Locate the cell with the specified text and output its (x, y) center coordinate. 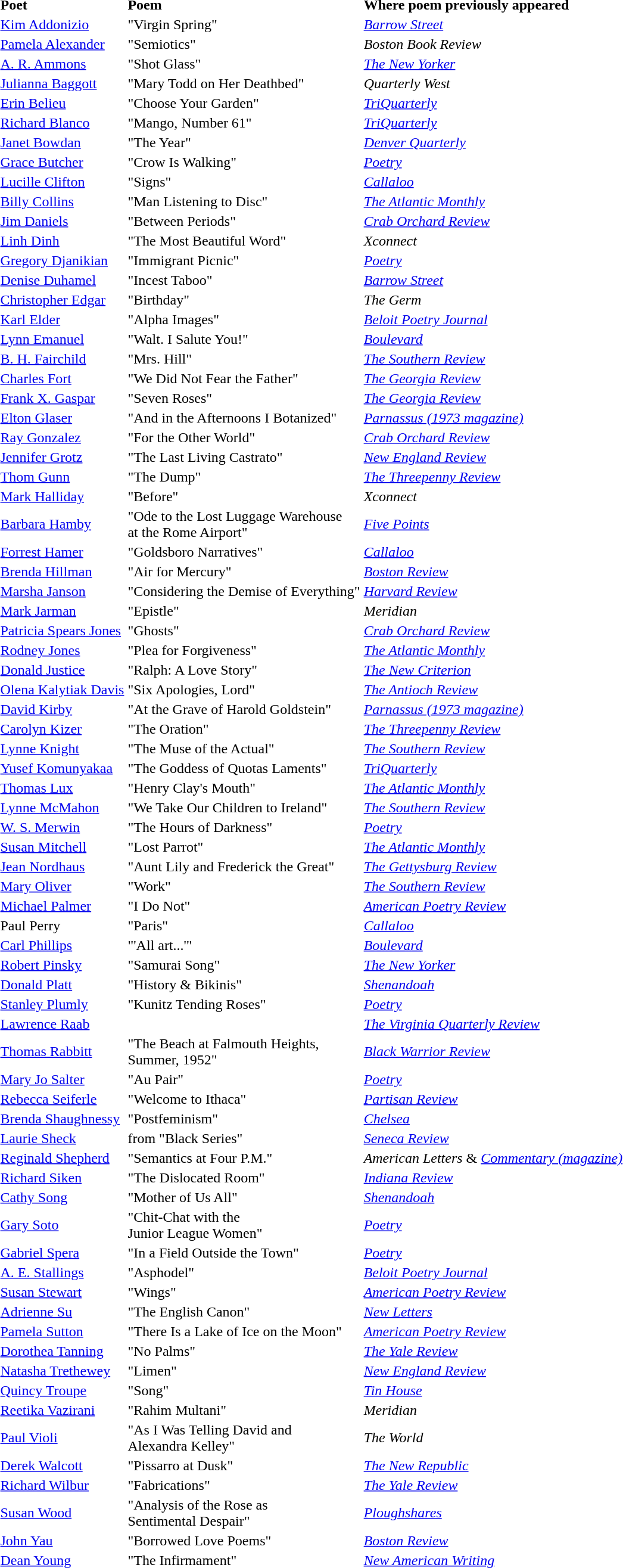
"Choose Your Garden" (244, 103)
"The Muse of the Actual" (244, 749)
"Asphodel" (244, 1272)
"Ode to the Lost Luggage Warehouse at the Rome Airport" (244, 524)
"Paris" (244, 926)
"Plea for Forgiveness" (244, 650)
"Henry Clay's Mouth" (244, 788)
"The English Canon" (244, 1312)
"Signs" (244, 182)
"Considering the Demise of Everything" (244, 591)
"Virgin Spring" (244, 24)
"Man Listening to Disc" (244, 201)
"Semantics at Four P.M." (244, 1158)
"Work" (244, 886)
"Between Periods" (244, 221)
"Chit-Chat with the Junior League Women" (244, 1225)
"Six Apologies, Lord" (244, 690)
"Incest Taboo" (244, 280)
"Shot Glass" (244, 64)
"Ghosts" (244, 631)
"Mango, Number 61" (244, 123)
"Lost Parrot" (244, 847)
"'All art...'" (244, 945)
"The Oration" (244, 729)
"Welcome to Ithaca" (244, 1099)
"I Do Not" (244, 906)
"Limen" (244, 1371)
"Aunt Lily and Frederick the Great" (244, 867)
"We Take Our Children to Ireland" (244, 808)
"Semiotics" (244, 44)
"We Did Not Fear the Father" (244, 378)
"Borrowed Love Poems" (244, 1541)
"Before" (244, 496)
"The Goddess of Quotas Laments" (244, 768)
"The Hours of Darkness" (244, 827)
"For the Other World" (244, 437)
"The Most Beautiful Word" (244, 241)
"Pissarro at Dusk" (244, 1465)
"Rahim Multani" (244, 1410)
"Analysis of the Rose as Sentimental Despair" (244, 1513)
"Seven Roses" (244, 398)
"The Last Living Castrato" (244, 457)
"The Year" (244, 142)
"No Palms" (244, 1351)
from "Black Series" (244, 1138)
"Epistle" (244, 611)
"Postfeminism" (244, 1119)
"The Dislocated Room" (244, 1178)
"Song" (244, 1390)
"Wings" (244, 1292)
"History & Bikinis" (244, 985)
"And in the Afternoons I Botanized" (244, 418)
"Birthday" (244, 300)
"Goldsboro Narratives" (244, 552)
"Kunitz Tending Roses" (244, 1004)
"Au Pair" (244, 1079)
"At the Grave of Harold Goldstein" (244, 709)
"Mrs. Hill" (244, 359)
"There Is a Lake of Ice on the Moon" (244, 1331)
"Air for Mercury" (244, 572)
"Immigrant Picnic" (244, 260)
"As I Was Telling David and Alexandra Kelley" (244, 1437)
"In a Field Outside the Town" (244, 1253)
"The Beach at Falmouth Heights, Summer, 1952" (244, 1051)
"Samurai Song" (244, 965)
"Fabrications" (244, 1485)
"The Dump" (244, 477)
"Alpha Images" (244, 319)
"Mother of Us All" (244, 1197)
"Mary Todd on Her Deathbed" (244, 83)
"Ralph: A Love Story" (244, 670)
"Crow Is Walking" (244, 162)
"Walt. I Salute You!" (244, 339)
